Return [X, Y] of the center of cell containing provided text 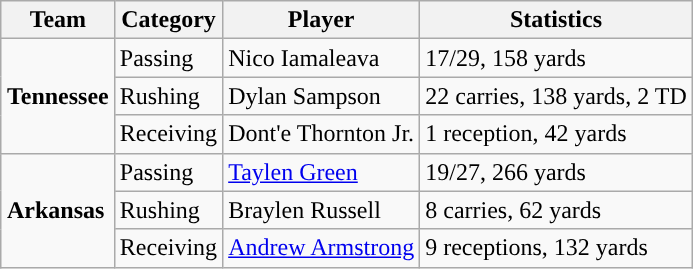
Arkansas [58, 210]
Category [168, 20]
Nico Iamaleava [322, 58]
9 receptions, 132 yards [556, 248]
Andrew Armstrong [322, 248]
Dont'e Thornton Jr. [322, 134]
17/29, 158 yards [556, 58]
Team [58, 20]
1 reception, 42 yards [556, 134]
22 carries, 138 yards, 2 TD [556, 96]
Tennessee [58, 96]
Taylen Green [322, 172]
19/27, 266 yards [556, 172]
Player [322, 20]
8 carries, 62 yards [556, 210]
Braylen Russell [322, 210]
Dylan Sampson [322, 96]
Statistics [556, 20]
